Return [x, y] of the center of cell containing provided text 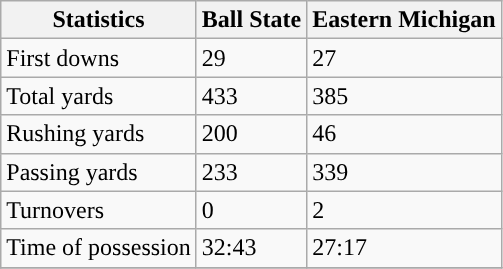
Statistics [99, 20]
Time of possession [99, 248]
2 [404, 210]
0 [251, 210]
29 [251, 58]
433 [251, 96]
27 [404, 58]
339 [404, 172]
27:17 [404, 248]
Ball State [251, 20]
Passing yards [99, 172]
Eastern Michigan [404, 20]
46 [404, 134]
233 [251, 172]
32:43 [251, 248]
Total yards [99, 96]
200 [251, 134]
385 [404, 96]
Rushing yards [99, 134]
Turnovers [99, 210]
First downs [99, 58]
